Determine the (x, y) coordinate at the center of the cell enclosing the given text.  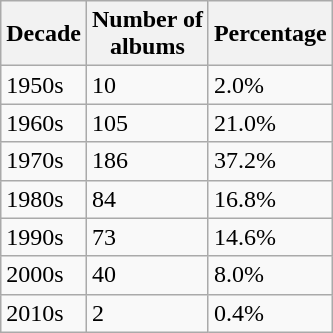
37.2% (270, 161)
Decade (44, 34)
1980s (44, 199)
8.0% (270, 275)
1950s (44, 85)
2.0% (270, 85)
Number of albums (147, 34)
2000s (44, 275)
105 (147, 123)
84 (147, 199)
16.8% (270, 199)
21.0% (270, 123)
1970s (44, 161)
2010s (44, 313)
73 (147, 237)
Percentage (270, 34)
40 (147, 275)
14.6% (270, 237)
1960s (44, 123)
186 (147, 161)
1990s (44, 237)
0.4% (270, 313)
10 (147, 85)
2 (147, 313)
